Detect which cell encompasses the target text, then output its (X, Y) center coordinate. 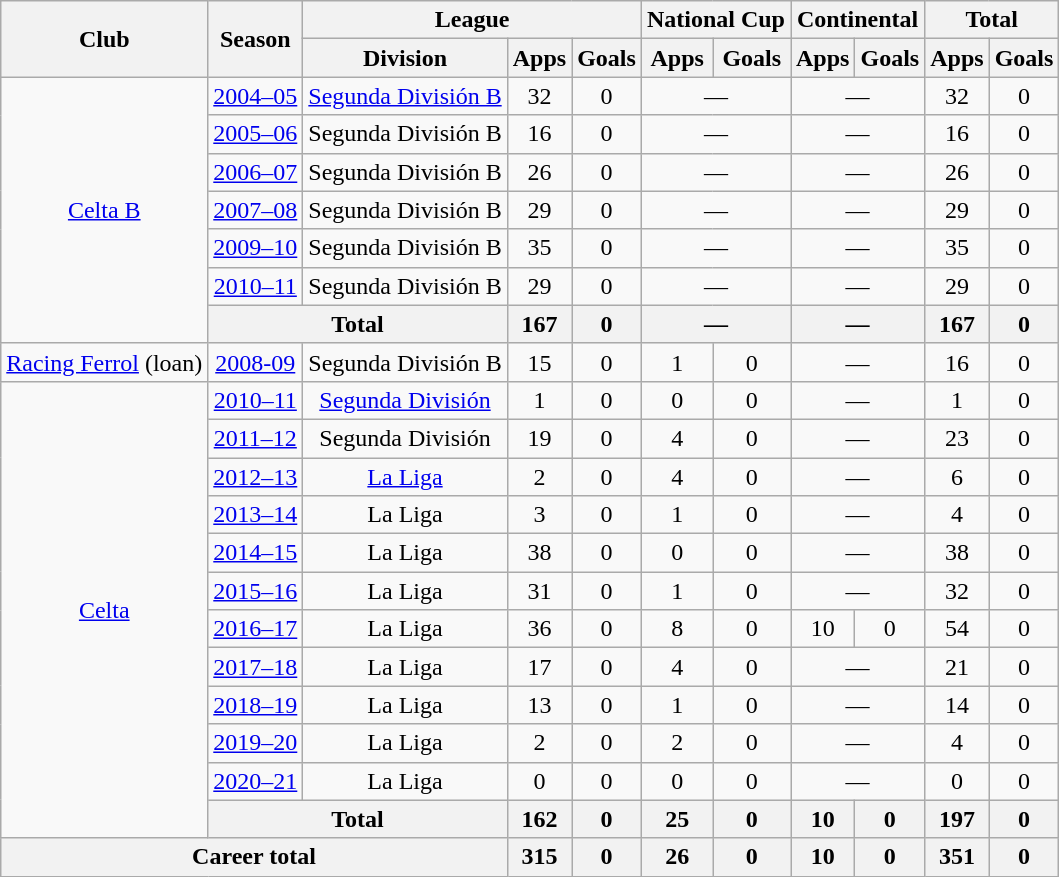
2007–08 (256, 210)
2009–10 (256, 248)
8 (677, 629)
2018–19 (256, 705)
351 (957, 857)
197 (957, 819)
2017–18 (256, 667)
Continental (857, 20)
League (472, 20)
Racing Ferrol (loan) (104, 362)
6 (957, 477)
2011–12 (256, 438)
17 (539, 667)
2019–20 (256, 743)
2020–21 (256, 781)
Season (256, 39)
23 (957, 438)
19 (539, 438)
13 (539, 705)
2014–15 (256, 553)
315 (539, 857)
2006–07 (256, 172)
Celta B (104, 210)
2005–06 (256, 134)
21 (957, 667)
15 (539, 362)
14 (957, 705)
162 (539, 819)
2008-09 (256, 362)
25 (677, 819)
2013–14 (256, 515)
2004–05 (256, 96)
Club (104, 39)
36 (539, 629)
Division (405, 58)
2015–16 (256, 591)
2016–17 (256, 629)
Celta (104, 610)
3 (539, 515)
31 (539, 591)
Career total (254, 857)
National Cup (716, 20)
54 (957, 629)
2012–13 (256, 477)
